Pinpoint the cell where the given text exists, returning its [X, Y] midpoint coordinate. 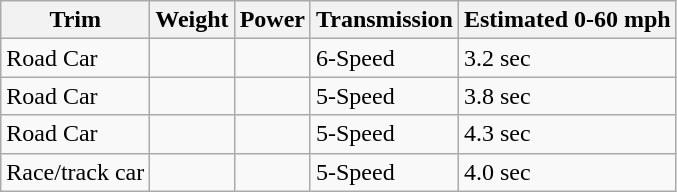
Weight [192, 20]
6-Speed [384, 58]
Race/track car [76, 172]
Power [272, 20]
3.8 sec [567, 96]
4.3 sec [567, 134]
Transmission [384, 20]
Estimated 0-60 mph [567, 20]
Trim [76, 20]
4.0 sec [567, 172]
3.2 sec [567, 58]
